Extract the (x, y) coordinate from the center of the cell holding the provided text.  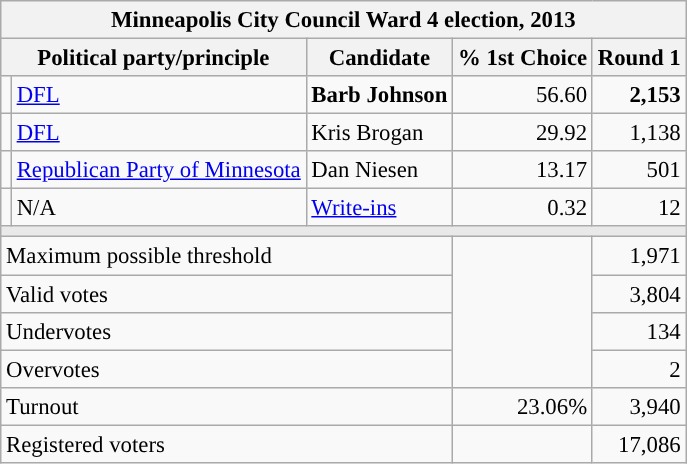
Write-ins (380, 208)
134 (639, 331)
Minneapolis City Council Ward 4 election, 2013 (344, 20)
Registered voters (227, 444)
3,804 (639, 294)
Kris Brogan (380, 133)
% 1st Choice (523, 58)
2,153 (639, 95)
23.06% (523, 406)
Dan Niesen (380, 170)
13.17 (523, 170)
29.92 (523, 133)
3,940 (639, 406)
Barb Johnson (380, 95)
Maximum possible threshold (227, 256)
Candidate (380, 58)
Undervotes (227, 331)
Political party/principle (154, 58)
17,086 (639, 444)
0.32 (523, 208)
1,138 (639, 133)
2 (639, 369)
56.60 (523, 95)
1,971 (639, 256)
Valid votes (227, 294)
N/A (158, 208)
Round 1 (639, 58)
501 (639, 170)
12 (639, 208)
Overvotes (227, 369)
Republican Party of Minnesota (158, 170)
Turnout (227, 406)
